For the text-containing cell, return its midpoint in (x, y) coordinate format. 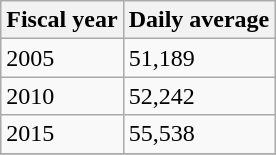
2005 (62, 58)
2015 (62, 134)
51,189 (199, 58)
2010 (62, 96)
52,242 (199, 96)
55,538 (199, 134)
Fiscal year (62, 20)
Daily average (199, 20)
